Locate the cell with the specified text and output its [X, Y] center coordinate. 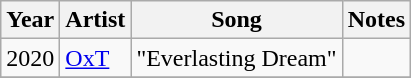
2020 [30, 58]
OxT [96, 58]
Artist [96, 20]
"Everlasting Dream" [236, 58]
Song [236, 20]
Year [30, 20]
Notes [376, 20]
